Output the (x, y) coordinate of the center of the cell containing the given text.  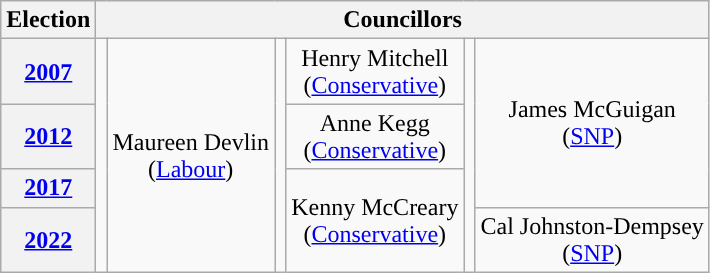
2017 (48, 188)
Henry Mitchell(Conservative) (375, 72)
Kenny McCreary(Conservative) (375, 220)
2012 (48, 136)
Election (48, 20)
Maureen Devlin(Labour) (191, 156)
Cal Johnston-Dempsey(SNP) (592, 240)
2022 (48, 240)
2007 (48, 72)
Anne Kegg(Conservative) (375, 136)
James McGuigan(SNP) (592, 123)
Councillors (403, 20)
